Return the (X, Y) coordinate for the center point of the cell that contains the specified text.  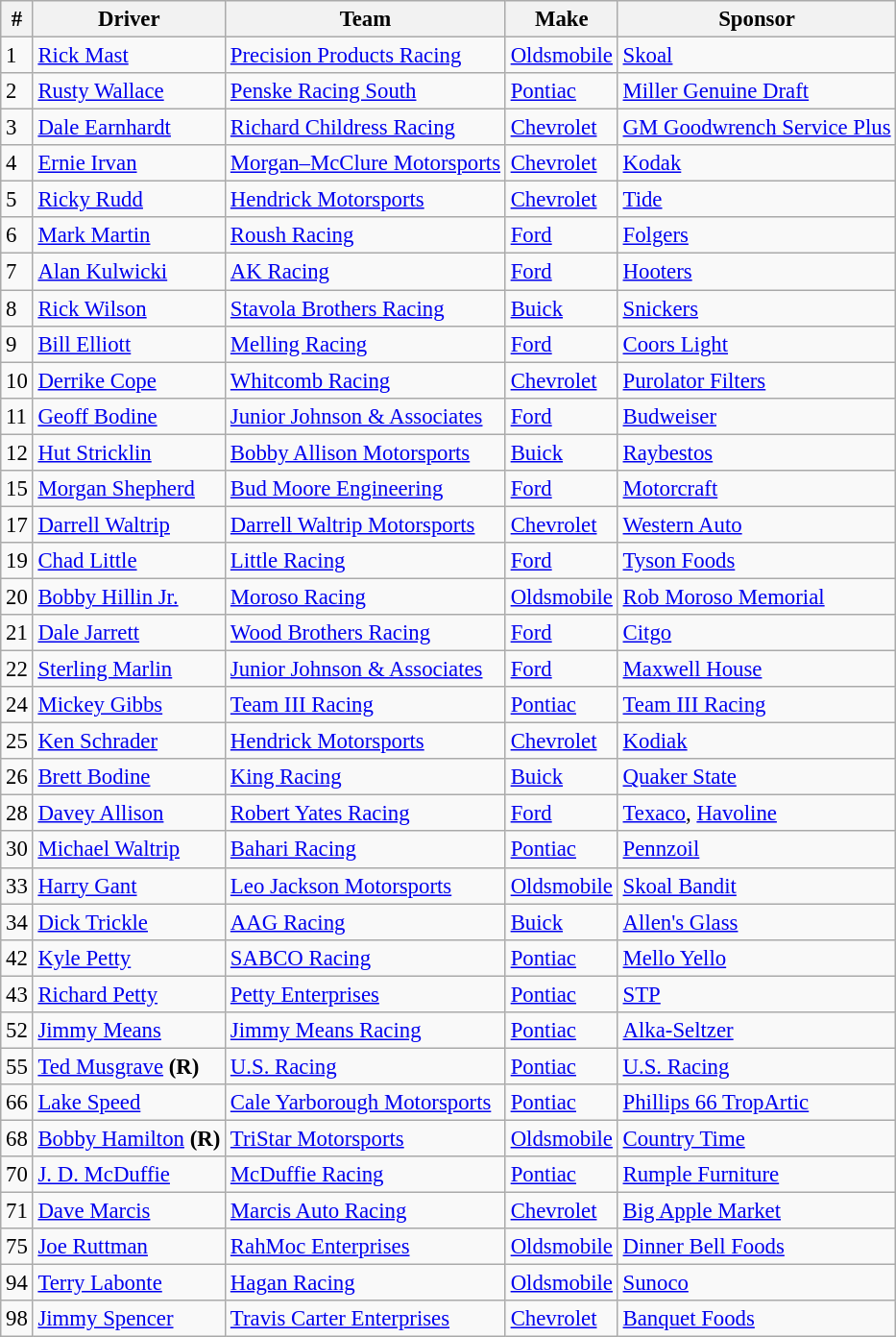
33 (17, 886)
Morgan Shepherd (129, 489)
Precision Products Racing (366, 56)
26 (17, 777)
28 (17, 814)
Pennzoil (757, 850)
Whitcomb Racing (366, 380)
Skoal (757, 56)
Cale Yarborough Motorsports (366, 1103)
12 (17, 452)
Allen's Glass (757, 922)
19 (17, 561)
Robert Yates Racing (366, 814)
Folgers (757, 235)
Dick Trickle (129, 922)
11 (17, 416)
Ricky Rudd (129, 200)
Maxwell House (757, 669)
Mello Yello (757, 958)
Bobby Hamilton (R) (129, 1138)
Big Apple Market (757, 1211)
Kyle Petty (129, 958)
Snickers (757, 308)
Dinner Bell Foods (757, 1247)
Sponsor (757, 19)
Derrike Cope (129, 380)
94 (17, 1283)
Rick Wilson (129, 308)
Jimmy Means Racing (366, 1031)
Tide (757, 200)
98 (17, 1319)
Alan Kulwicki (129, 272)
9 (17, 344)
Joe Ruttman (129, 1247)
Melling Racing (366, 344)
66 (17, 1103)
42 (17, 958)
52 (17, 1031)
Sunoco (757, 1283)
22 (17, 669)
Davey Allison (129, 814)
Marcis Auto Racing (366, 1211)
Terry Labonte (129, 1283)
Hut Stricklin (129, 452)
Quaker State (757, 777)
Citgo (757, 633)
Sterling Marlin (129, 669)
Mickey Gibbs (129, 705)
Western Auto (757, 524)
Motorcraft (757, 489)
2 (17, 91)
34 (17, 922)
Miller Genuine Draft (757, 91)
Mark Martin (129, 235)
SABCO Racing (366, 958)
30 (17, 850)
Kodiak (757, 741)
Skoal Bandit (757, 886)
Jimmy Spencer (129, 1319)
Hagan Racing (366, 1283)
Dave Marcis (129, 1211)
17 (17, 524)
Little Racing (366, 561)
Richard Petty (129, 994)
Kodak (757, 163)
Bobby Allison Motorsports (366, 452)
10 (17, 380)
Penske Racing South (366, 91)
6 (17, 235)
Morgan–McClure Motorsports (366, 163)
Michael Waltrip (129, 850)
Geoff Bodine (129, 416)
5 (17, 200)
3 (17, 128)
25 (17, 741)
Stavola Brothers Racing (366, 308)
Budweiser (757, 416)
75 (17, 1247)
68 (17, 1138)
Bobby Hillin Jr. (129, 596)
70 (17, 1175)
Country Time (757, 1138)
Richard Childress Racing (366, 128)
Bahari Racing (366, 850)
Ernie Irvan (129, 163)
AAG Racing (366, 922)
Roush Racing (366, 235)
55 (17, 1066)
Hooters (757, 272)
Rob Moroso Memorial (757, 596)
Coors Light (757, 344)
Chad Little (129, 561)
Darrell Waltrip (129, 524)
Bill Elliott (129, 344)
Rick Mast (129, 56)
21 (17, 633)
TriStar Motorsports (366, 1138)
Ken Schrader (129, 741)
AK Racing (366, 272)
Raybestos (757, 452)
Driver (129, 19)
Wood Brothers Racing (366, 633)
Jimmy Means (129, 1031)
71 (17, 1211)
Dale Earnhardt (129, 128)
7 (17, 272)
Make (561, 19)
Lake Speed (129, 1103)
Moroso Racing (366, 596)
Dale Jarrett (129, 633)
GM Goodwrench Service Plus (757, 128)
Travis Carter Enterprises (366, 1319)
Tyson Foods (757, 561)
Bud Moore Engineering (366, 489)
STP (757, 994)
Darrell Waltrip Motorsports (366, 524)
Phillips 66 TropArtic (757, 1103)
Leo Jackson Motorsports (366, 886)
Rumple Furniture (757, 1175)
24 (17, 705)
Petty Enterprises (366, 994)
4 (17, 163)
King Racing (366, 777)
1 (17, 56)
Harry Gant (129, 886)
J. D. McDuffie (129, 1175)
15 (17, 489)
20 (17, 596)
Brett Bodine (129, 777)
43 (17, 994)
Alka-Seltzer (757, 1031)
Banquet Foods (757, 1319)
8 (17, 308)
Rusty Wallace (129, 91)
RahMoc Enterprises (366, 1247)
Purolator Filters (757, 380)
Team (366, 19)
Ted Musgrave (R) (129, 1066)
Texaco, Havoline (757, 814)
McDuffie Racing (366, 1175)
# (17, 19)
